For the text-containing cell, return its midpoint in [X, Y] coordinate format. 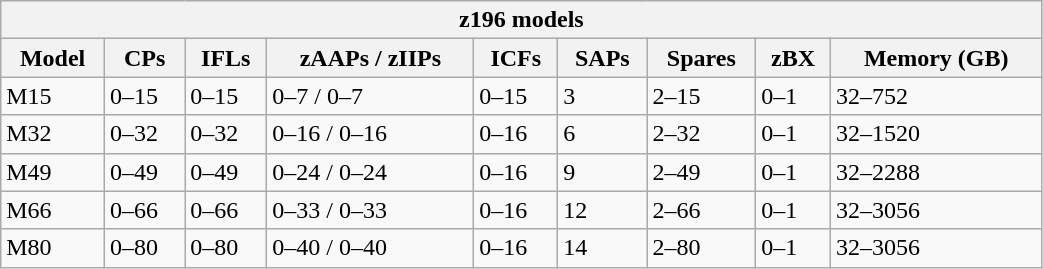
M32 [53, 134]
SAPs [602, 58]
Model [53, 58]
2–15 [702, 96]
32–752 [936, 96]
Spares [702, 58]
M49 [53, 172]
0–16 / 0–16 [370, 134]
IFLs [226, 58]
2–32 [702, 134]
zAAPs / zIIPs [370, 58]
0–24 / 0–24 [370, 172]
2–66 [702, 210]
2–80 [702, 248]
32–2288 [936, 172]
0–33 / 0–33 [370, 210]
0–40 / 0–40 [370, 248]
z196 models [522, 20]
32–1520 [936, 134]
0–7 / 0–7 [370, 96]
Memory (GB) [936, 58]
M66 [53, 210]
ICFs [516, 58]
6 [602, 134]
M15 [53, 96]
12 [602, 210]
9 [602, 172]
3 [602, 96]
2–49 [702, 172]
zBX [794, 58]
M80 [53, 248]
CPs [145, 58]
14 [602, 248]
